For the text-containing cell, return its midpoint in (X, Y) coordinate format. 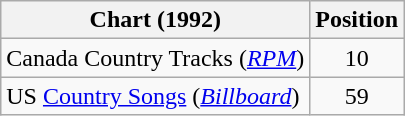
Position (357, 20)
10 (357, 58)
59 (357, 96)
Chart (1992) (156, 20)
Canada Country Tracks (RPM) (156, 58)
US Country Songs (Billboard) (156, 96)
